Provide the [X, Y] coordinate of the cell's center where the given text is located.  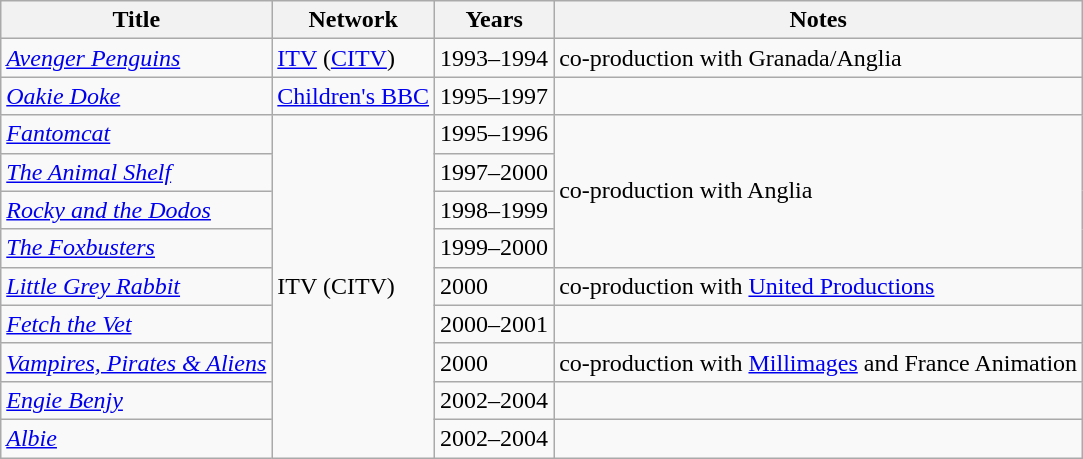
co-production with United Productions [818, 286]
Engie Benjy [136, 400]
Network [354, 20]
Years [494, 20]
Title [136, 20]
2000–2001 [494, 324]
1997–2000 [494, 172]
Avenger Penguins [136, 58]
co-production with Millimages and France Animation [818, 362]
1995–1997 [494, 96]
co-production with Anglia [818, 191]
The Animal Shelf [136, 172]
1995–1996 [494, 134]
Vampires, Pirates & Aliens [136, 362]
co-production with Granada/Anglia [818, 58]
Notes [818, 20]
Fetch the Vet [136, 324]
Fantomcat [136, 134]
Children's BBC [354, 96]
Rocky and the Dodos [136, 210]
1993–1994 [494, 58]
Albie [136, 438]
Oakie Doke [136, 96]
1998–1999 [494, 210]
1999–2000 [494, 248]
Little Grey Rabbit [136, 286]
The Foxbusters [136, 248]
